Identify which cell holds the provided text, then report its [X, Y] central coordinate. 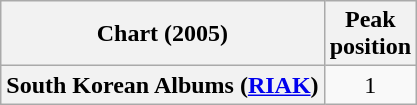
Chart (2005) [162, 34]
1 [370, 85]
South Korean Albums (RIAK) [162, 85]
Peakposition [370, 34]
